Return (X, Y) of the center of cell containing provided text 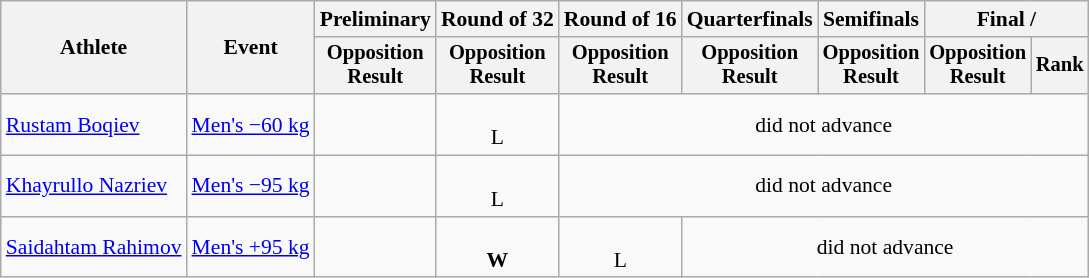
Quarterfinals (750, 19)
W (498, 248)
Saidahtam Rahimov (94, 248)
Men's +95 kg (251, 248)
Men's −60 kg (251, 124)
Round of 16 (620, 19)
Semifinals (872, 19)
Preliminary (376, 19)
Khayrullo Nazriev (94, 186)
Men's −95 kg (251, 186)
Athlete (94, 48)
Round of 32 (498, 19)
Event (251, 48)
Rank (1060, 66)
Final / (1006, 19)
Rustam Boqiev (94, 124)
